For the text-containing cell, return its midpoint in [x, y] coordinate format. 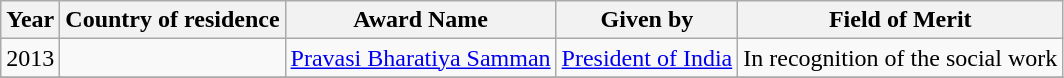
Pravasi Bharatiya Samman [420, 58]
In recognition of the social work [900, 58]
Given by [647, 20]
Field of Merit [900, 20]
2013 [30, 58]
President of India [647, 58]
Year [30, 20]
Award Name [420, 20]
Country of residence [172, 20]
